Return [X, Y] of the center of cell containing provided text 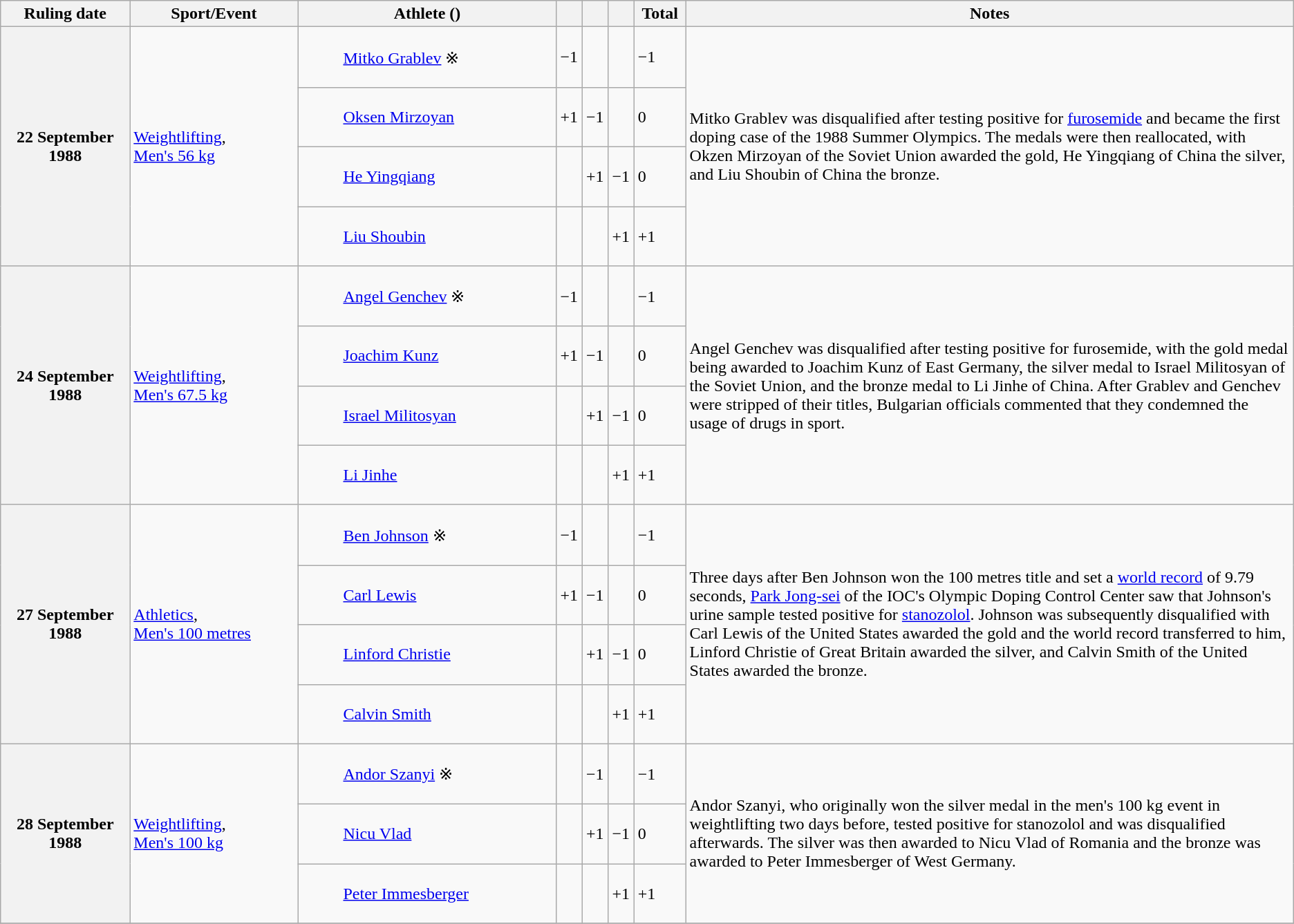
Mitko Grablev ※ [427, 57]
Weightlifting,Men's 67.5 kg [214, 386]
Linford Christie [427, 654]
Notes [990, 14]
Ben Johnson ※ [427, 535]
Angel Genchev ※ [427, 296]
Liu Shoubin [427, 236]
Total [659, 14]
He Yingqiang [427, 176]
Ruling date [65, 14]
Joachim Kunz [427, 356]
Peter Immesberger [427, 894]
Oksen Mirzoyan [427, 117]
Weightlifting,Men's 56 kg [214, 147]
Sport/Event [214, 14]
24 September 1988 [65, 386]
27 September 1988 [65, 624]
Nicu Vlad [427, 834]
Calvin Smith [427, 714]
Carl Lewis [427, 595]
Weightlifting,Men's 100 kg [214, 833]
Li Jinhe [427, 475]
Athletics,Men's 100 metres [214, 624]
Andor Szanyi ※ [427, 774]
22 September 1988 [65, 147]
28 September 1988 [65, 833]
Athlete () [427, 14]
Israel Militosyan [427, 415]
